Find where the given text appears and provide that cell's center as (x, y) coordinate. 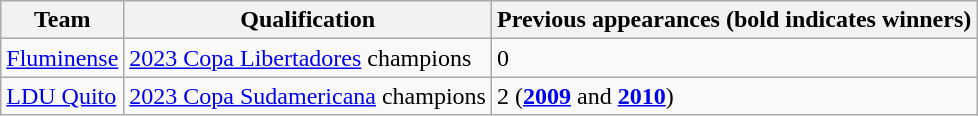
2023 Copa Sudamericana champions (308, 96)
0 (734, 58)
Team (62, 20)
LDU Quito (62, 96)
Previous appearances (bold indicates winners) (734, 20)
2023 Copa Libertadores champions (308, 58)
Qualification (308, 20)
Fluminense (62, 58)
2 (2009 and 2010) (734, 96)
